For the text-containing cell, return its midpoint in (X, Y) coordinate format. 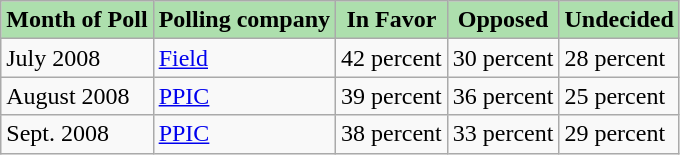
Month of Poll (77, 20)
33 percent (503, 134)
28 percent (619, 58)
July 2008 (77, 58)
Field (244, 58)
25 percent (619, 96)
Undecided (619, 20)
29 percent (619, 134)
39 percent (392, 96)
Polling company (244, 20)
Sept. 2008 (77, 134)
38 percent (392, 134)
Opposed (503, 20)
In Favor (392, 20)
30 percent (503, 58)
August 2008 (77, 96)
36 percent (503, 96)
42 percent (392, 58)
